Determine the [X, Y] coordinate at the center of the cell enclosing the given text.  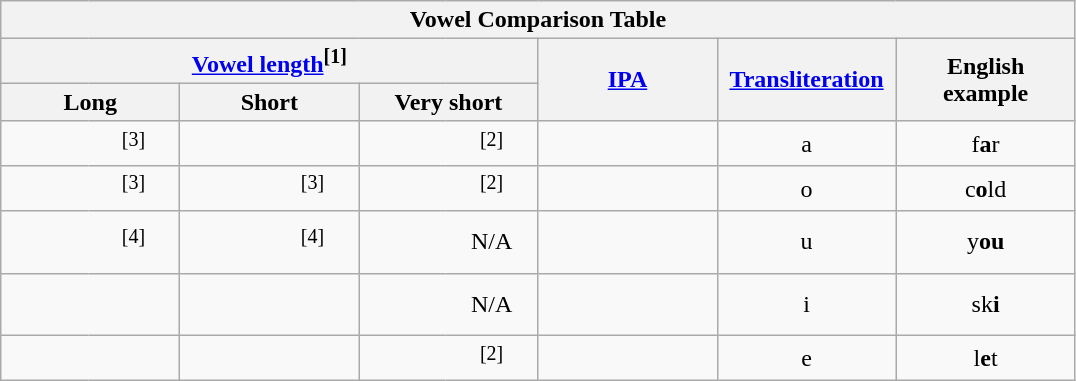
Transliteration [806, 80]
Long [90, 102]
a [806, 144]
ski [986, 304]
let [986, 358]
Englishexample [986, 80]
o [806, 188]
cold [986, 188]
Vowel length[1] [270, 62]
Vowel Comparison Table [538, 20]
Very short [448, 102]
IPA [628, 80]
far [986, 144]
i [806, 304]
u [806, 242]
e [806, 358]
you [986, 242]
Short [270, 102]
